Determine the (X, Y) coordinate at the center of the cell enclosing the given text.  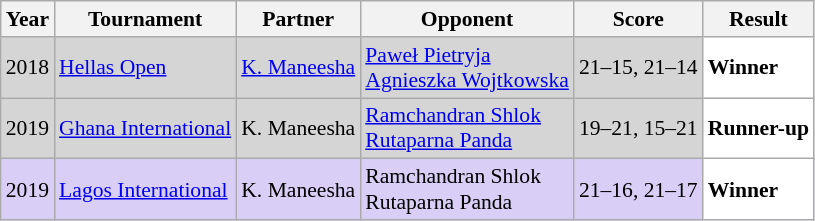
Paweł Pietryja Agnieszka Wojtkowska (467, 68)
Ghana International (145, 128)
19–21, 15–21 (638, 128)
Score (638, 19)
Runner-up (758, 128)
Result (758, 19)
21–15, 21–14 (638, 68)
Hellas Open (145, 68)
2018 (28, 68)
Tournament (145, 19)
Opponent (467, 19)
Lagos International (145, 190)
Partner (298, 19)
Year (28, 19)
21–16, 21–17 (638, 190)
